Identify which cell holds the provided text, then report its [X, Y] central coordinate. 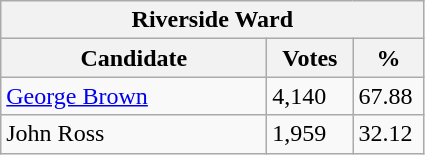
George Brown [134, 96]
Riverside Ward [212, 20]
Votes [310, 58]
John Ross [134, 134]
1,959 [310, 134]
% [388, 58]
4,140 [310, 96]
32.12 [388, 134]
67.88 [388, 96]
Candidate [134, 58]
